From the cell containing the given text, extract its center point as (x, y) coordinate. 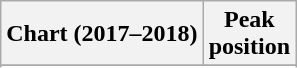
Peakposition (249, 34)
Chart (2017–2018) (102, 34)
